From the cell containing the given text, extract its center point as (X, Y) coordinate. 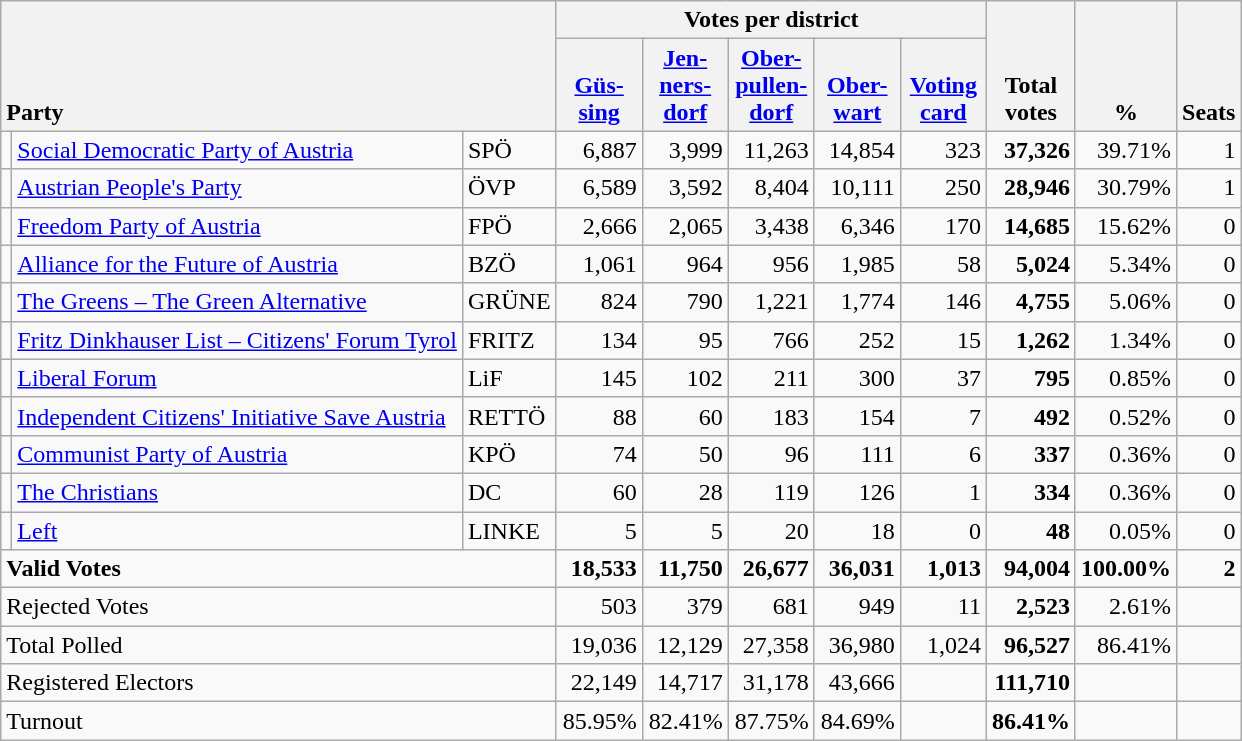
111,710 (1030, 683)
119 (771, 492)
6,589 (599, 188)
1,221 (771, 302)
31,178 (771, 683)
5.34% (1126, 264)
1,024 (943, 645)
95 (685, 340)
323 (943, 150)
Total Polled (278, 645)
GRÜNE (509, 302)
4,755 (1030, 302)
5,024 (1030, 264)
Votingcard (943, 85)
5.06% (1126, 302)
Jen-ners-dorf (685, 85)
20 (771, 531)
18,533 (599, 569)
22,149 (599, 683)
26,677 (771, 569)
7 (943, 416)
379 (685, 607)
50 (685, 454)
145 (599, 378)
6,346 (857, 226)
250 (943, 188)
1,013 (943, 569)
824 (599, 302)
88 (599, 416)
Registered Electors (278, 683)
154 (857, 416)
27,358 (771, 645)
94,004 (1030, 569)
39.71% (1126, 150)
58 (943, 264)
The Christians (238, 492)
15 (943, 340)
30.79% (1126, 188)
37 (943, 378)
6 (943, 454)
LiF (509, 378)
LINKE (509, 531)
FPÖ (509, 226)
170 (943, 226)
0.05% (1126, 531)
ÖVP (509, 188)
Freedom Party of Austria (238, 226)
Left (238, 531)
% (1126, 66)
146 (943, 302)
18 (857, 531)
11,750 (685, 569)
28 (685, 492)
28,946 (1030, 188)
RETTÖ (509, 416)
15.62% (1126, 226)
134 (599, 340)
The Greens – The Green Alternative (238, 302)
3,999 (685, 150)
1,262 (1030, 340)
0.85% (1126, 378)
956 (771, 264)
2,523 (1030, 607)
84.69% (857, 721)
87.75% (771, 721)
949 (857, 607)
DC (509, 492)
BZÖ (509, 264)
1.34% (1126, 340)
Austrian People's Party (238, 188)
211 (771, 378)
334 (1030, 492)
FRITZ (509, 340)
1,774 (857, 302)
43,666 (857, 683)
96 (771, 454)
Totalvotes (1030, 66)
1,061 (599, 264)
111 (857, 454)
Turnout (278, 721)
Liberal Forum (238, 378)
10,111 (857, 188)
252 (857, 340)
2.61% (1126, 607)
Valid Votes (278, 569)
100.00% (1126, 569)
102 (685, 378)
Fritz Dinkhauser List – Citizens' Forum Tyrol (238, 340)
Party (278, 66)
36,980 (857, 645)
Social Democratic Party of Austria (238, 150)
2 (1209, 569)
14,685 (1030, 226)
8,404 (771, 188)
Seats (1209, 66)
19,036 (599, 645)
14,717 (685, 683)
492 (1030, 416)
337 (1030, 454)
82.41% (685, 721)
48 (1030, 531)
3,438 (771, 226)
Ober-pullen-dorf (771, 85)
2,065 (685, 226)
KPÖ (509, 454)
1,985 (857, 264)
790 (685, 302)
Ober-wart (857, 85)
14,854 (857, 150)
85.95% (599, 721)
Rejected Votes (278, 607)
300 (857, 378)
2,666 (599, 226)
964 (685, 264)
Independent Citizens' Initiative Save Austria (238, 416)
Communist Party of Austria (238, 454)
36,031 (857, 569)
74 (599, 454)
795 (1030, 378)
503 (599, 607)
12,129 (685, 645)
183 (771, 416)
766 (771, 340)
Alliance for the Future of Austria (238, 264)
0.52% (1126, 416)
681 (771, 607)
Votes per district (771, 20)
37,326 (1030, 150)
11 (943, 607)
Güs-sing (599, 85)
SPÖ (509, 150)
96,527 (1030, 645)
11,263 (771, 150)
3,592 (685, 188)
6,887 (599, 150)
126 (857, 492)
